Identify which cell holds the provided text, then report its (X, Y) central coordinate. 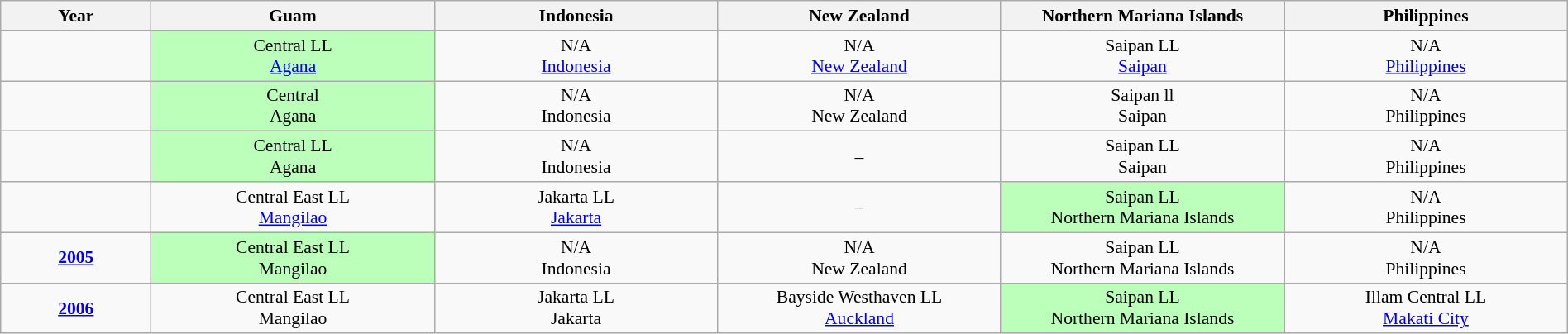
Saipan llSaipan (1142, 106)
Illam Central LLMakati City (1426, 308)
2006 (76, 308)
Bayside Westhaven LLAuckland (859, 308)
Year (76, 16)
Guam (293, 16)
Northern Mariana Islands (1142, 16)
New Zealand (859, 16)
CentralAgana (293, 106)
Indonesia (576, 16)
Philippines (1426, 16)
2005 (76, 258)
